Search for the cell housing the specified text and yield its [x, y] center coordinate. 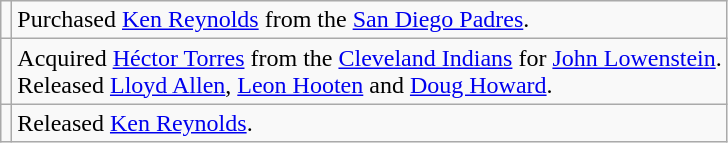
Purchased Ken Reynolds from the San Diego Padres. [370, 20]
Released Ken Reynolds. [370, 123]
Acquired Héctor Torres from the Cleveland Indians for John Lowenstein. Released Lloyd Allen, Leon Hooten and Doug Howard. [370, 72]
